From the cell containing the given text, extract its center point as (X, Y) coordinate. 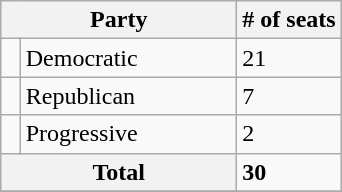
2 (289, 134)
30 (289, 172)
7 (289, 96)
Republican (128, 96)
21 (289, 58)
Progressive (128, 134)
Total (119, 172)
Democratic (128, 58)
Party (119, 20)
# of seats (289, 20)
